Return (x, y) of the center of cell containing provided text 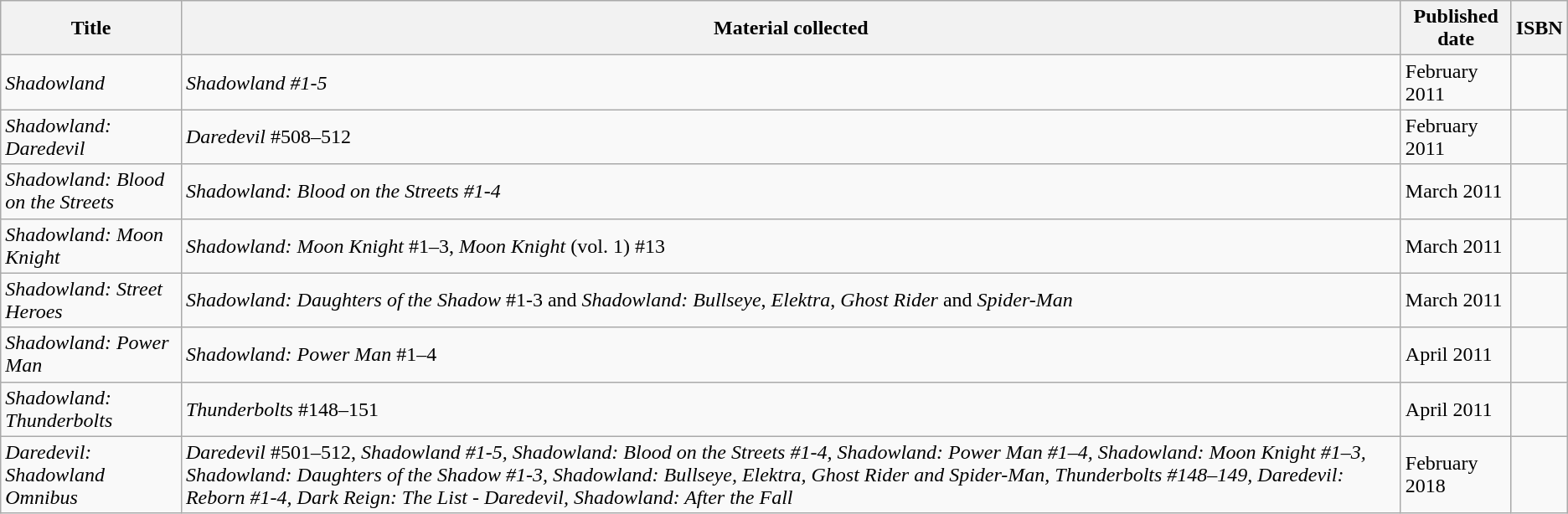
Shadowland: Power Man (91, 355)
Thunderbolts #148–151 (791, 409)
Shadowland: Blood on the Streets (91, 191)
Published date (1456, 28)
Daredevil: Shadowland Omnibus (91, 475)
ISBN (1540, 28)
February 2018 (1456, 475)
Daredevil #508–512 (791, 137)
Title (91, 28)
Shadowland #1-5 (791, 82)
Shadowland (91, 82)
Shadowland: Thunderbolts (91, 409)
Material collected (791, 28)
Shadowland: Street Heroes (91, 300)
Shadowland: Blood on the Streets #1-4 (791, 191)
Shadowland: Daredevil (91, 137)
Shadowland: Moon Knight #1–3, Moon Knight (vol. 1) #13 (791, 246)
Shadowland: Power Man #1–4 (791, 355)
Shadowland: Daughters of the Shadow #1-3 and Shadowland: Bullseye, Elektra, Ghost Rider and Spider-Man (791, 300)
Shadowland: Moon Knight (91, 246)
